For the text-containing cell, return its midpoint in (x, y) coordinate format. 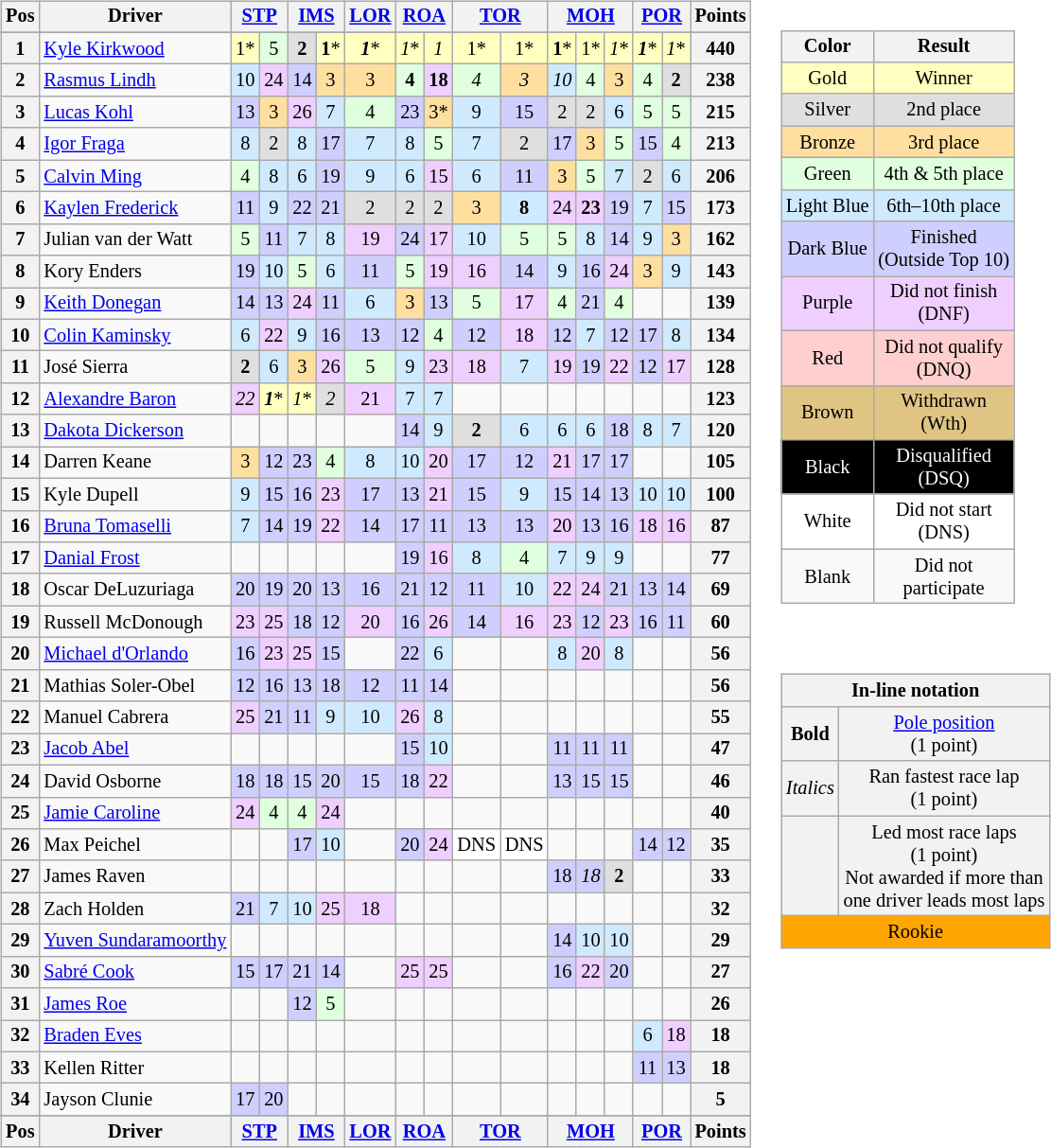
Oscar DeLuzuriaga (134, 590)
Darren Keane (134, 463)
Italics (810, 788)
Sabré Cook (134, 972)
Igor Fraga (134, 144)
Dakota Dickerson (134, 431)
Rasmus Lindh (134, 80)
55 (721, 717)
30 (20, 972)
Winner (943, 79)
Bold (810, 734)
128 (721, 367)
Bruna Tomaselli (134, 526)
Dark Blue (827, 249)
Max Peichel (134, 845)
Purple (827, 304)
440 (721, 48)
87 (721, 526)
Alexandre Baron (134, 399)
77 (721, 558)
3rd place (943, 142)
31 (20, 1004)
Rookie (916, 932)
Manuel Cabrera (134, 717)
Result (943, 46)
Did not start(DNS) (943, 521)
Pole position(1 point) (944, 734)
Jayson Clunie (134, 1100)
Braden Eves (134, 1036)
José Sierra (134, 367)
Julian van der Watt (134, 239)
White (827, 521)
Brown (827, 413)
James Roe (134, 1004)
162 (721, 239)
100 (721, 494)
47 (721, 750)
Kyle Dupell (134, 494)
Gold (827, 79)
3* (438, 113)
105 (721, 463)
Jamie Caroline (134, 813)
Keith Donegan (134, 304)
Jacob Abel (134, 750)
Colin Kaminsky (134, 335)
Withdrawn(Wth) (943, 413)
Blank (827, 576)
Did not qualify(DNQ) (943, 358)
Finished(Outside Top 10) (943, 249)
134 (721, 335)
123 (721, 399)
Yuven Sundaramoorthy (134, 941)
Black (827, 468)
2nd place (943, 110)
Mathias Soler-Obel (134, 685)
34 (20, 1100)
139 (721, 304)
Lucas Kohl (134, 113)
120 (721, 431)
David Osborne (134, 781)
In-line notation (916, 691)
215 (721, 113)
60 (721, 622)
James Raven (134, 876)
Green (827, 174)
69 (721, 590)
238 (721, 80)
Did not finish(DNF) (943, 304)
Danial Frost (134, 558)
Light Blue (827, 205)
143 (721, 272)
213 (721, 144)
Disqualified(DSQ) (943, 468)
Michael d'Orlando (134, 654)
46 (721, 781)
6th–10th place (943, 205)
28 (20, 909)
Red (827, 358)
35 (721, 845)
Kory Enders (134, 272)
Kellen Ritter (134, 1068)
206 (721, 176)
Color (827, 46)
Kyle Kirkwood (134, 48)
173 (721, 208)
Bronze (827, 142)
Calvin Ming (134, 176)
Led most race laps(1 point)Not awarded if more thanone driver leads most laps (944, 866)
Ran fastest race lap(1 point) (944, 788)
4th & 5th place (943, 174)
Did notparticipate (943, 576)
40 (721, 813)
Russell McDonough (134, 622)
Kaylen Frederick (134, 208)
Zach Holden (134, 909)
Silver (827, 110)
